Output the [x, y] coordinate of the center of the cell containing the given text.  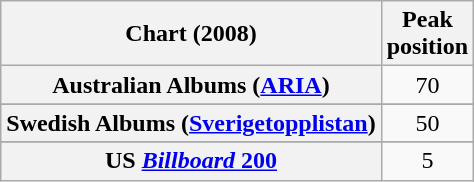
Swedish Albums (Sverigetopplistan) [191, 123]
Chart (2008) [191, 34]
70 [427, 85]
US Billboard 200 [191, 161]
Peakposition [427, 34]
5 [427, 161]
Australian Albums (ARIA) [191, 85]
50 [427, 123]
